Find where the given text appears and provide that cell's center as (x, y) coordinate. 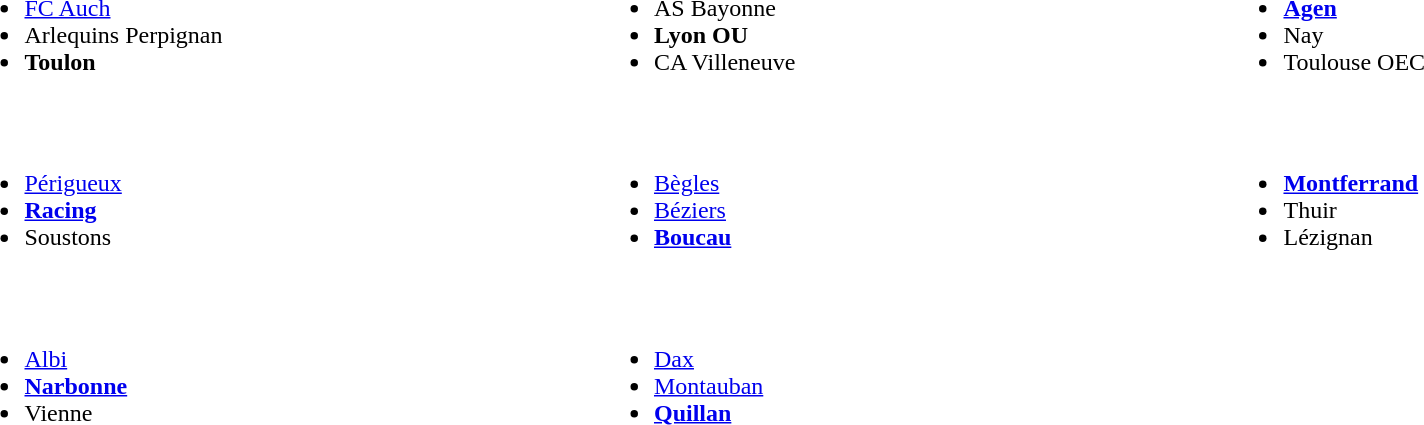
BèglesBéziersBoucau (899, 197)
